Identify which cell holds the provided text, then report its (X, Y) central coordinate. 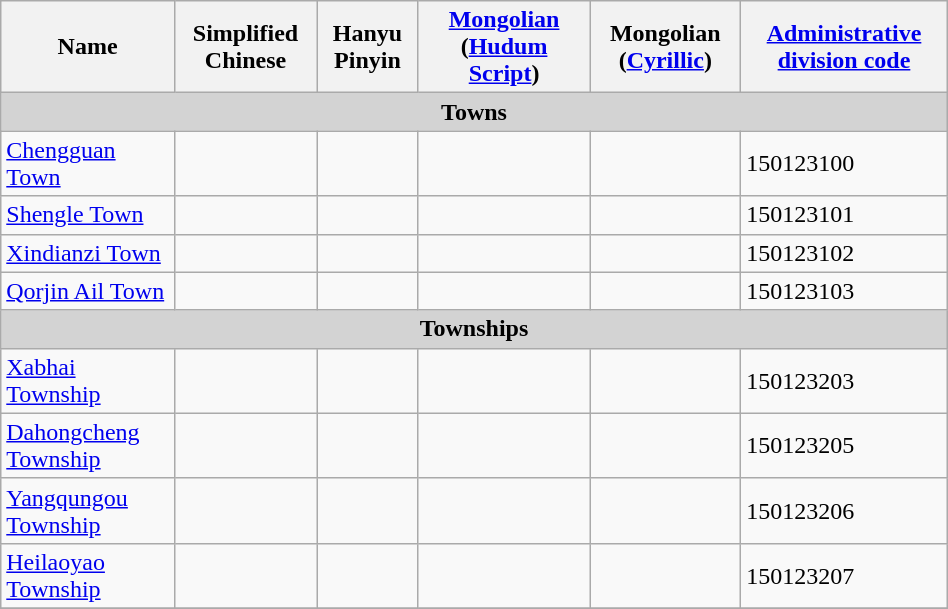
Hanyu Pinyin (368, 47)
Chengguan Town (88, 164)
150123203 (844, 380)
Heilaoyao Township (88, 576)
Name (88, 47)
Xabhai Township (88, 380)
Qorjin Ail Town (88, 291)
Shengle Town (88, 215)
Xindianzi Town (88, 253)
150123100 (844, 164)
150123206 (844, 510)
150123207 (844, 576)
150123102 (844, 253)
150123205 (844, 446)
150123103 (844, 291)
Simplified Chinese (245, 47)
150123101 (844, 215)
Mongolian (Cyrillic) (666, 47)
Mongolian (Hudum Script) (504, 47)
Townships (474, 329)
Administrative division code (844, 47)
Towns (474, 112)
Yangqungou Township (88, 510)
Dahongcheng Township (88, 446)
